Scan for the cell matching the given text and deliver its (x, y) coordinate at center. 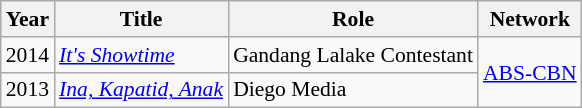
It's Showtime (141, 55)
ABS-CBN (530, 72)
2014 (28, 55)
Network (530, 19)
Ina, Kapatid, Anak (141, 90)
Year (28, 19)
Role (353, 19)
Title (141, 19)
2013 (28, 90)
Gandang Lalake Contestant (353, 55)
Diego Media (353, 90)
